From the cell containing the given text, extract its center point as [X, Y] coordinate. 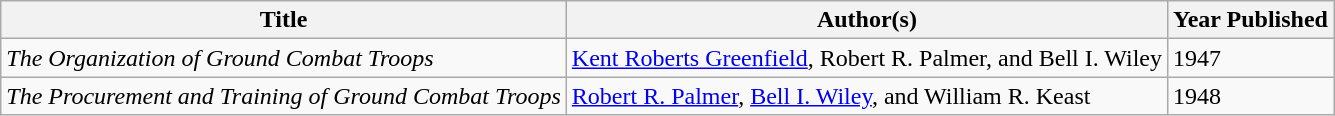
Robert R. Palmer, Bell I. Wiley, and William R. Keast [866, 96]
1947 [1251, 58]
The Organization of Ground Combat Troops [284, 58]
1948 [1251, 96]
Title [284, 20]
Kent Roberts Greenfield, Robert R. Palmer, and Bell I. Wiley [866, 58]
Year Published [1251, 20]
Author(s) [866, 20]
The Procurement and Training of Ground Combat Troops [284, 96]
